Find where the given text appears and provide that cell's center as (x, y) coordinate. 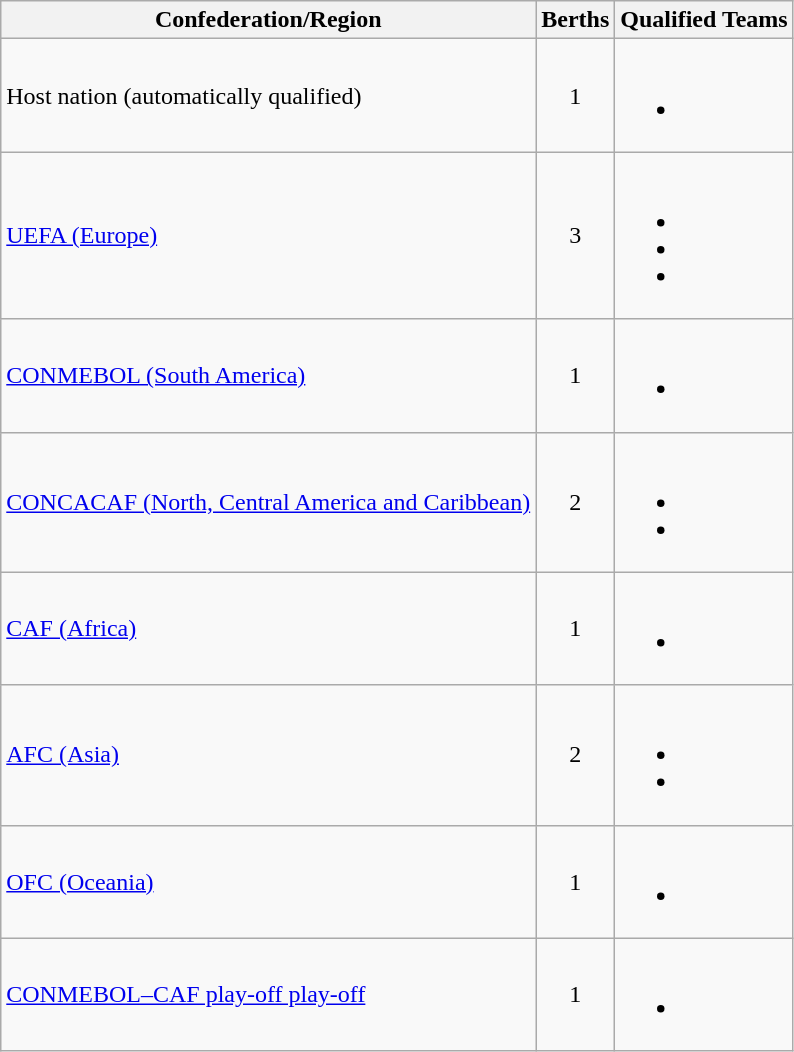
3 (576, 236)
CAF (Africa) (268, 628)
CONMEBOL–CAF play-off play-off (268, 994)
Confederation/Region (268, 20)
Berths (576, 20)
CONMEBOL (South America) (268, 376)
CONCACAF (North, Central America and Caribbean) (268, 502)
Qualified Teams (704, 20)
Host nation (automatically qualified) (268, 96)
OFC (Oceania) (268, 882)
UEFA (Europe) (268, 236)
AFC (Asia) (268, 755)
